Pinpoint the cell where the given text exists, returning its [x, y] midpoint coordinate. 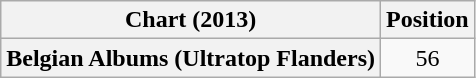
Belgian Albums (Ultratop Flanders) [191, 58]
56 [428, 58]
Chart (2013) [191, 20]
Position [428, 20]
